Provide the [X, Y] coordinate of the cell's center where the given text is located.  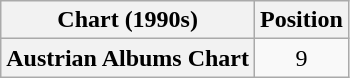
9 [302, 58]
Position [302, 20]
Chart (1990s) [128, 20]
Austrian Albums Chart [128, 58]
